Extract the [X, Y] coordinate from the center of the cell holding the provided text.  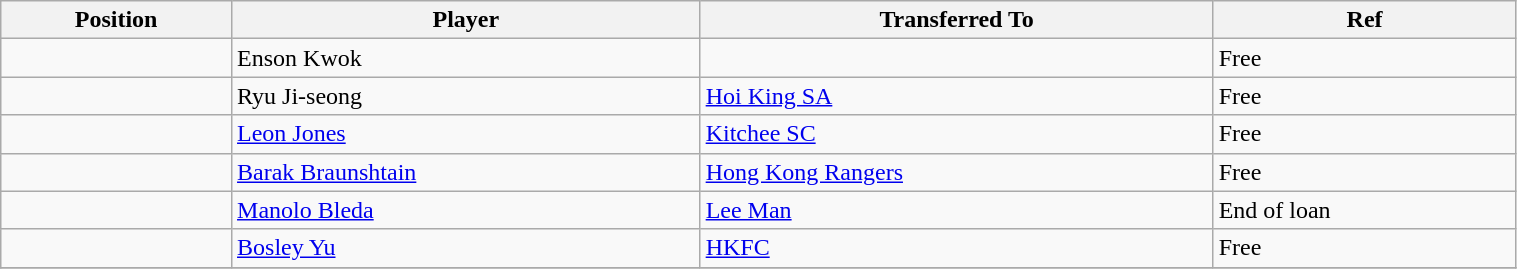
Ryu Ji-seong [466, 96]
Ref [1364, 20]
Hoi King SA [956, 96]
Enson Kwok [466, 58]
Position [116, 20]
Leon Jones [466, 134]
Bosley Yu [466, 248]
Lee Man [956, 210]
Hong Kong Rangers [956, 172]
Manolo Bleda [466, 210]
Transferred To [956, 20]
Kitchee SC [956, 134]
HKFC [956, 248]
Player [466, 20]
Barak Braunshtain [466, 172]
End of loan [1364, 210]
